Provide the (x, y) coordinate of the cell's center where the given text is located.  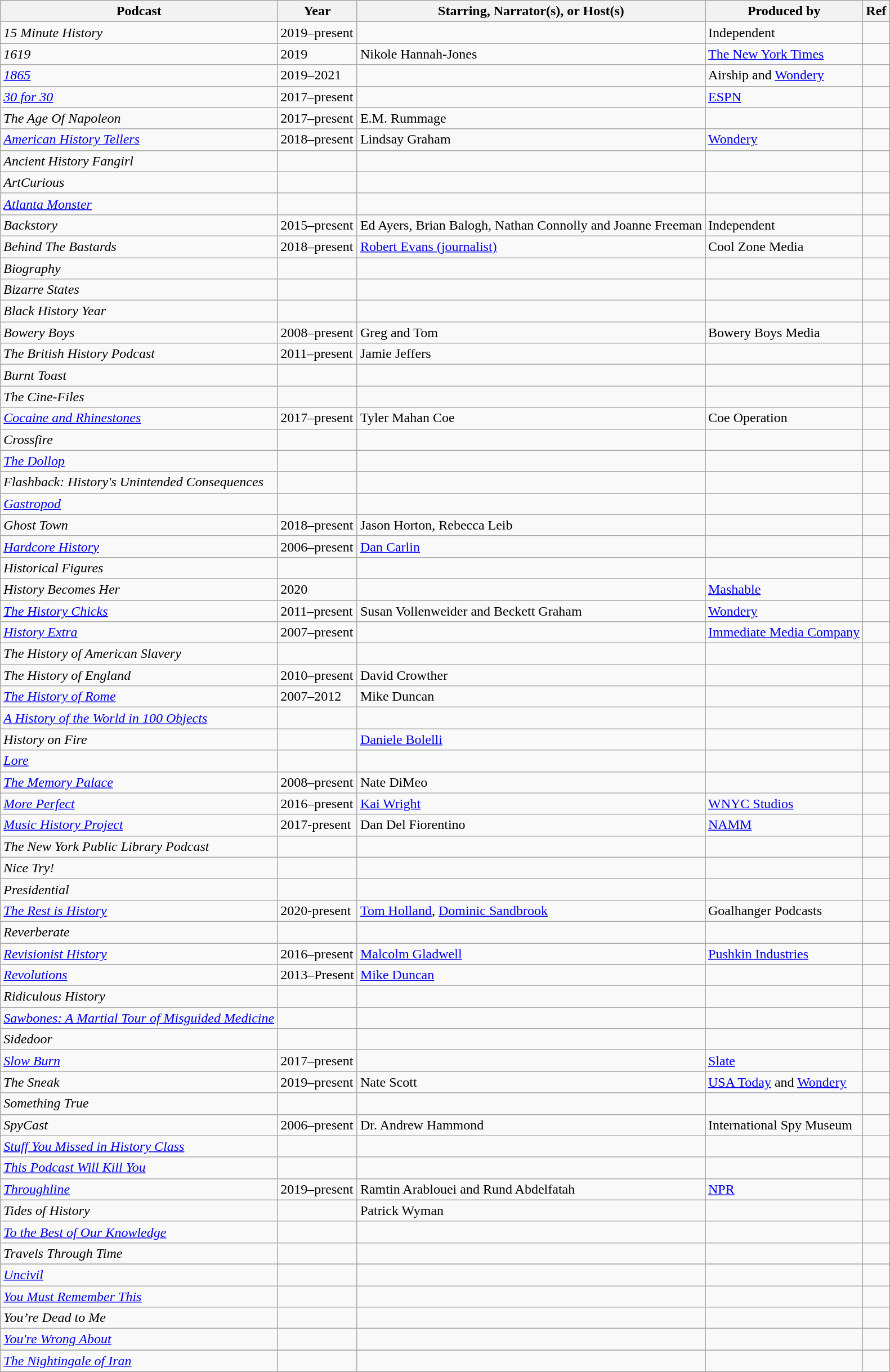
1619 (139, 54)
History Extra (139, 633)
More Perfect (139, 804)
Sidedoor (139, 1039)
Starring, Narrator(s), or Host(s) (531, 11)
Revisionist History (139, 954)
Nikole Hannah-Jones (531, 54)
Presidential (139, 889)
Backstory (139, 225)
Stuff You Missed in History Class (139, 1146)
Tom Holland, Dominic Sandbrook (531, 911)
Throughline (139, 1189)
The Nightingale of Iran (139, 1361)
Robert Evans (journalist) (531, 246)
Daniele Bolelli (531, 739)
ArtCurious (139, 182)
Nate DiMeo (531, 782)
Tyler Mahan Coe (531, 418)
Ghost Town (139, 525)
NPR (784, 1189)
Uncivil (139, 1275)
History Becomes Her (139, 589)
Ramtin Arablouei and Rund Abdelfatah (531, 1189)
The Memory Palace (139, 782)
The History of American Slavery (139, 654)
Pushkin Industries (784, 954)
Jamie Jeffers (531, 354)
Immediate Media Company (784, 633)
Revolutions (139, 975)
SpyCast (139, 1125)
Tides of History (139, 1210)
2007–present (317, 633)
International Spy Museum (784, 1125)
Hardcore History (139, 546)
This Podcast Will Kill You (139, 1168)
Podcast (139, 11)
Ed Ayers, Brian Balogh, Nathan Connolly and Joanne Freeman (531, 225)
ESPN (784, 97)
Ancient History Fangirl (139, 161)
Crossfire (139, 440)
A History of the World in 100 Objects (139, 718)
Year (317, 11)
Lindsay Graham (531, 140)
1865 (139, 75)
Black History Year (139, 311)
Reverberate (139, 932)
Ref (876, 11)
Mashable (784, 589)
2013–Present (317, 975)
Lore (139, 761)
History on Fire (139, 739)
2010–present (317, 675)
WNYC Studios (784, 804)
To the Best of Our Knowledge (139, 1232)
The New York Times (784, 54)
2019–2021 (317, 75)
The History of England (139, 675)
The Dollop (139, 461)
Bowery Boys Media (784, 333)
The Age Of Napoleon (139, 118)
The History of Rome (139, 697)
Biography (139, 268)
The History Chicks (139, 611)
E.M. Rummage (531, 118)
The Cine-Files (139, 397)
David Crowther (531, 675)
Ridiculous History (139, 997)
Malcolm Gladwell (531, 954)
The Rest is History (139, 911)
Dr. Andrew Hammond (531, 1125)
Dan Carlin (531, 546)
USA Today and Wondery (784, 1082)
Behind The Bastards (139, 246)
Music History Project (139, 825)
Susan Vollenweider and Beckett Graham (531, 611)
Gastropod (139, 504)
30 for 30 (139, 97)
Burnt Toast (139, 375)
Dan Del Fiorentino (531, 825)
Nate Scott (531, 1082)
Airship and Wondery (784, 75)
Slate (784, 1061)
Slow Burn (139, 1061)
Greg and Tom (531, 333)
Cocaine and Rhinestones (139, 418)
2020 (317, 589)
American History Tellers (139, 140)
You’re Dead to Me (139, 1318)
Goalhanger Podcasts (784, 911)
NAMM (784, 825)
Travels Through Time (139, 1253)
Bizarre States (139, 290)
2019 (317, 54)
The New York Public Library Podcast (139, 846)
Atlanta Monster (139, 204)
Coe Operation (784, 418)
Bowery Boys (139, 333)
The Sneak (139, 1082)
Produced by (784, 11)
Kai Wright (531, 804)
Historical Figures (139, 568)
Patrick Wyman (531, 1210)
Flashback: History's Unintended Consequences (139, 482)
Something True (139, 1104)
You Must Remember This (139, 1296)
The British History Podcast (139, 354)
Jason Horton, Rebecca Leib (531, 525)
2020-present (317, 911)
2017-present (317, 825)
2015–present (317, 225)
Sawbones: A Martial Tour of Misguided Medicine (139, 1018)
Cool Zone Media (784, 246)
Nice Try! (139, 868)
You're Wrong About (139, 1339)
2007–2012 (317, 697)
15 Minute History (139, 33)
